Detect which cell encompasses the target text, then output its (X, Y) center coordinate. 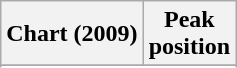
Peakposition (189, 34)
Chart (2009) (72, 34)
